Return the [X, Y] coordinate for the center point of the cell that contains the specified text.  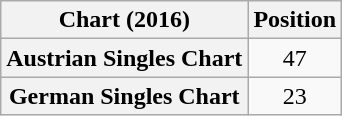
Position [295, 20]
Chart (2016) [124, 20]
23 [295, 96]
German Singles Chart [124, 96]
47 [295, 58]
Austrian Singles Chart [124, 58]
